Extract the (X, Y) coordinate from the center of the cell holding the provided text.  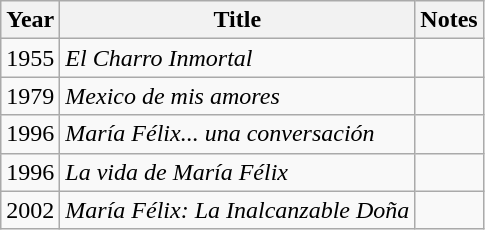
María Félix... una conversación (238, 134)
La vida de María Félix (238, 172)
Notes (449, 20)
1955 (30, 58)
Title (238, 20)
2002 (30, 210)
Mexico de mis amores (238, 96)
El Charro Inmortal (238, 58)
Year (30, 20)
María Félix: La Inalcanzable Doña (238, 210)
1979 (30, 96)
